Capture the cell that displays the provided text and extract its [X, Y] central coordinate. 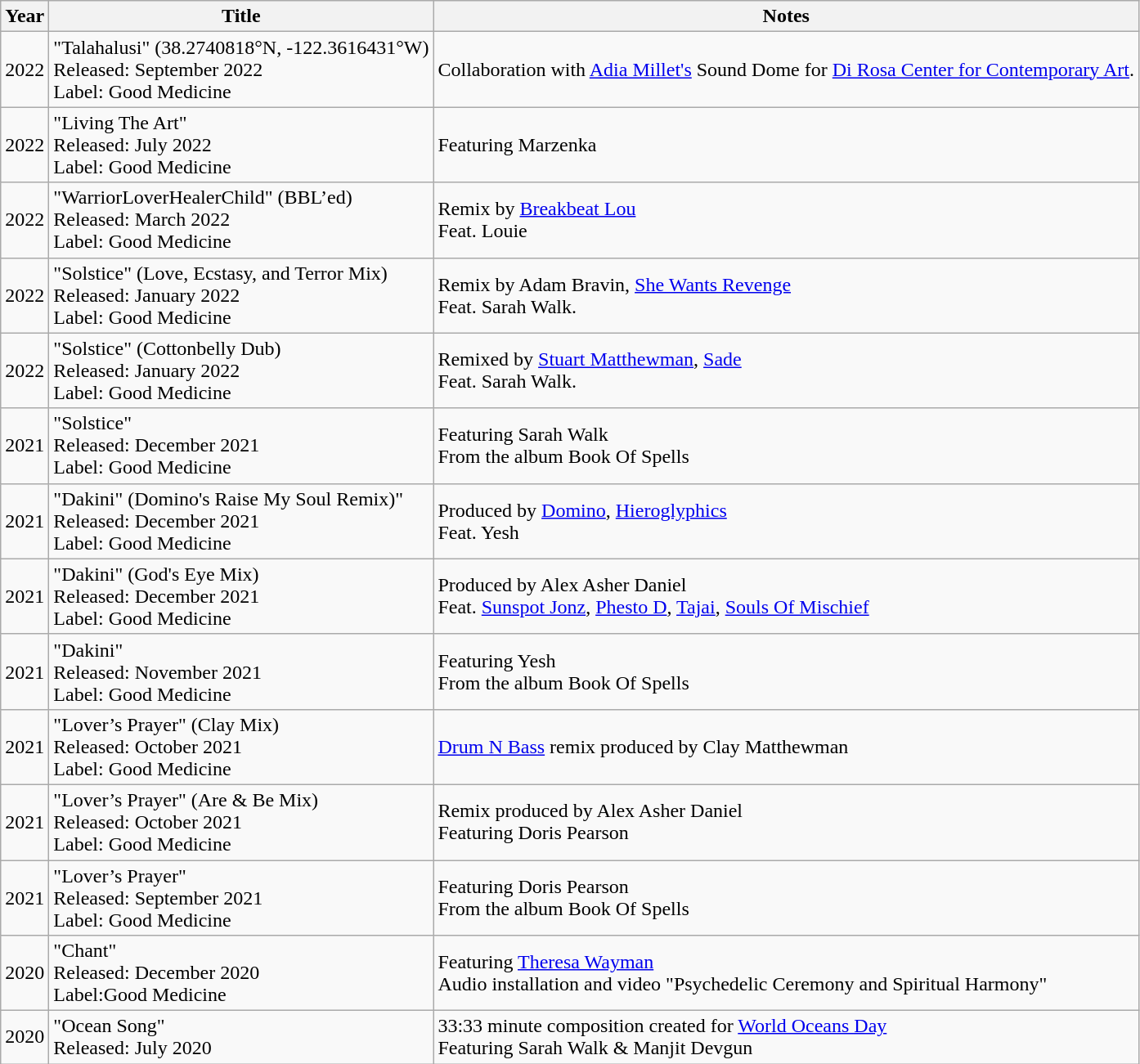
"Ocean Song"Released: July 2020 [241, 1037]
Remixed by Stuart Matthewman, SadeFeat. Sarah Walk. [787, 370]
Remix by Adam Bravin, She Wants RevengeFeat. Sarah Walk. [787, 295]
Remix by Breakbeat LouFeat. Louie [787, 220]
Produced by Alex Asher DanielFeat. Sunspot Jonz, Phesto D, Tajai, Souls Of Mischief [787, 596]
Featuring Doris PearsonFrom the album Book Of Spells [787, 898]
"Living The Art"Released: July 2022Label: Good Medicine [241, 145]
"Talahalusi" (38.2740818°N, -122.3616431°W)Released: September 2022Label: Good Medicine [241, 70]
Collaboration with Adia Millet's Sound Dome for Di Rosa Center for Contemporary Art. [787, 70]
Remix produced by Alex Asher DanielFeaturing Doris Pearson [787, 822]
Year [25, 16]
"Lover’s Prayer" (Are & Be Mix)Released: October 2021Label: Good Medicine [241, 822]
"Dakini" (God's Eye Mix)Released: December 2021Label: Good Medicine [241, 596]
"Chant"Released: December 2020Label:Good Medicine [241, 973]
Featuring Sarah WalkFrom the album Book Of Spells [787, 446]
Drum N Bass remix produced by Clay Matthewman [787, 747]
Featuring Marzenka [787, 145]
"Solstice"Released: December 2021Label: Good Medicine [241, 446]
"Dakini" (Domino's Raise My Soul Remix)"Released: December 2021Label: Good Medicine [241, 521]
"Solstice" (Cottonbelly Dub)Released: January 2022Label: Good Medicine [241, 370]
"Lover’s Prayer"Released: September 2021Label: Good Medicine [241, 898]
"Dakini"Released: November 2021Label: Good Medicine [241, 671]
Title [241, 16]
"WarriorLoverHealerChild" (BBL’ed)Released: March 2022Label: Good Medicine [241, 220]
"Solstice" (Love, Ecstasy, and Terror Mix)Released: January 2022Label: Good Medicine [241, 295]
Produced by Domino, HieroglyphicsFeat. Yesh [787, 521]
"Lover’s Prayer" (Clay Mix)Released: October 2021Label: Good Medicine [241, 747]
Featuring Theresa WaymanAudio installation and video "Psychedelic Ceremony and Spiritual Harmony" [787, 973]
33:33 minute composition created for World Oceans DayFeaturing Sarah Walk & Manjit Devgun [787, 1037]
Notes [787, 16]
Featuring YeshFrom the album Book Of Spells [787, 671]
